Detect which cell encompasses the target text, then output its (X, Y) center coordinate. 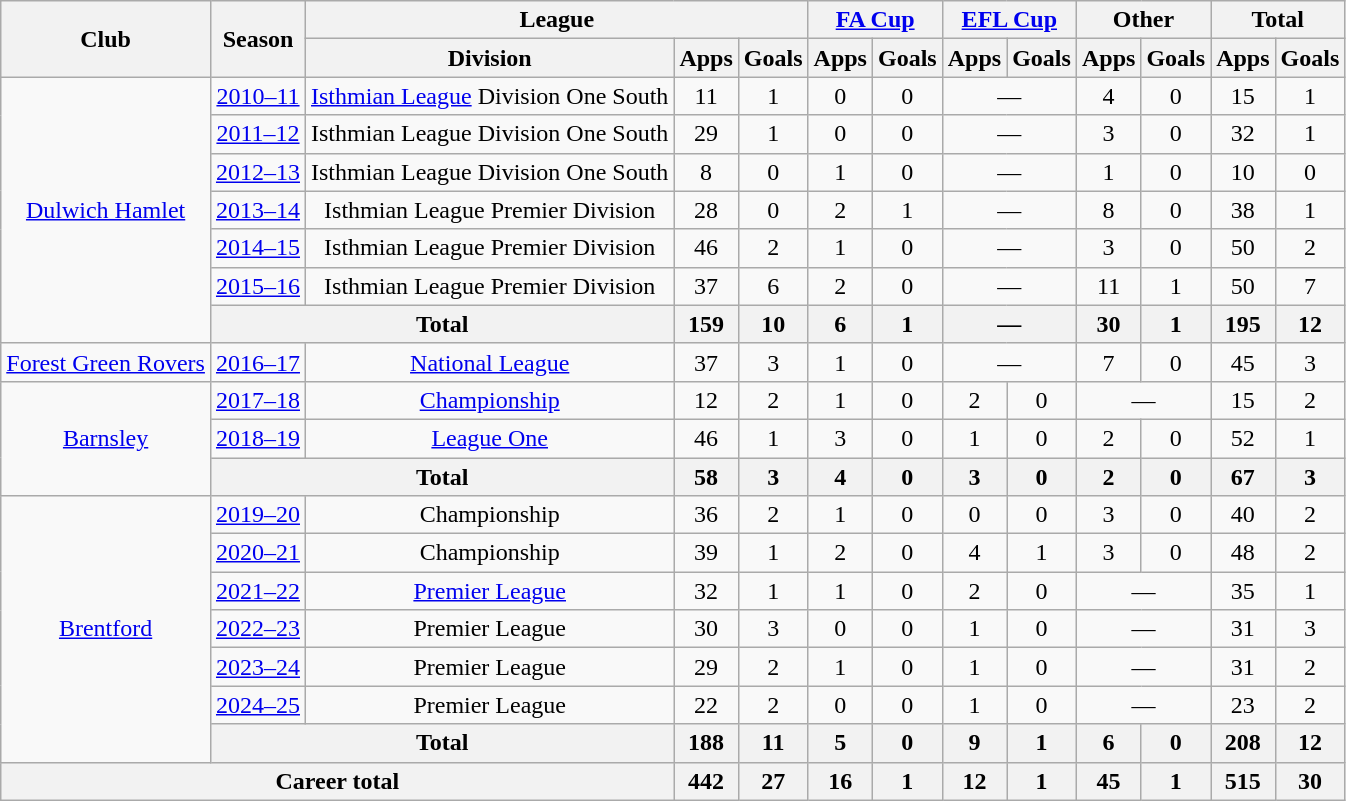
188 (706, 743)
23 (1243, 705)
Club (106, 39)
2010–11 (258, 96)
Division (490, 58)
515 (1243, 781)
442 (706, 781)
16 (840, 781)
2018–19 (258, 438)
2012–13 (258, 172)
40 (1243, 515)
58 (706, 477)
36 (706, 515)
52 (1243, 438)
195 (1243, 324)
Career total (338, 781)
Forest Green Rovers (106, 362)
Season (258, 39)
Barnsley (106, 438)
27 (773, 781)
2013–14 (258, 210)
Dulwich Hamlet (106, 210)
5 (840, 743)
Other (1143, 20)
League One (490, 438)
League (558, 20)
35 (1243, 591)
208 (1243, 743)
48 (1243, 553)
2021–22 (258, 591)
2024–25 (258, 705)
2019–20 (258, 515)
39 (706, 553)
2017–18 (258, 400)
Brentford (106, 629)
EFL Cup (1009, 20)
National League (490, 362)
38 (1243, 210)
2020–21 (258, 553)
2023–24 (258, 667)
2011–12 (258, 134)
2015–16 (258, 286)
159 (706, 324)
2014–15 (258, 248)
22 (706, 705)
2022–23 (258, 629)
FA Cup (875, 20)
9 (974, 743)
28 (706, 210)
67 (1243, 477)
2016–17 (258, 362)
